Return the (X, Y) coordinate for the center point of the cell that contains the specified text.  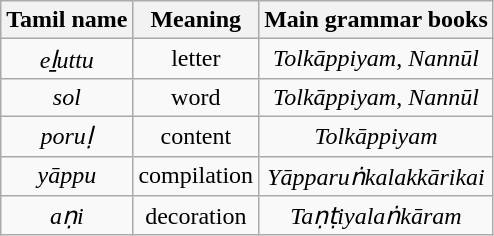
Taṇṭiyalaṅkāram (376, 216)
poruḷ (67, 136)
Tamil name (67, 20)
Tolkāppiyam (376, 136)
Main grammar books (376, 20)
decoration (196, 216)
content (196, 136)
eḻuttu (67, 59)
Yāpparuṅkalakkārikai (376, 176)
Meaning (196, 20)
aṇi (67, 216)
letter (196, 59)
sol (67, 97)
yāppu (67, 176)
word (196, 97)
compilation (196, 176)
